Search for the cell housing the specified text and yield its [X, Y] center coordinate. 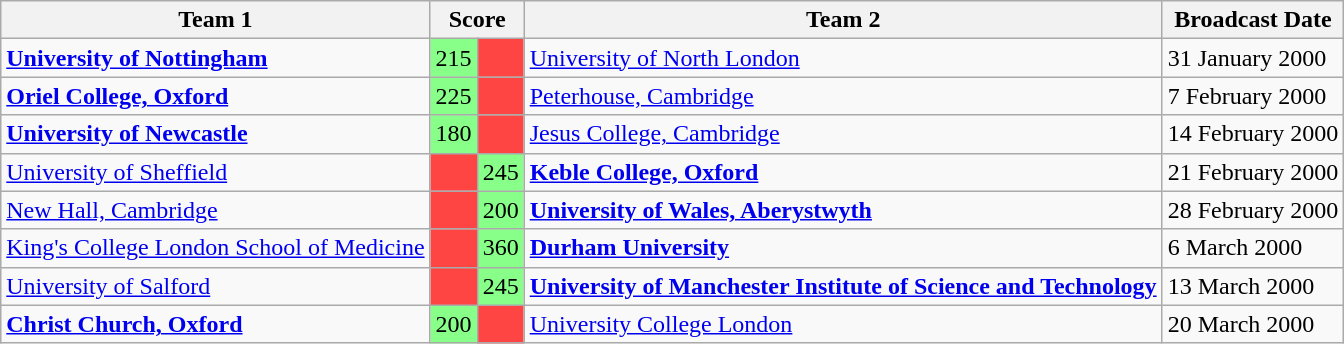
University of Nottingham [216, 58]
20 March 2000 [1253, 324]
14 February 2000 [1253, 134]
Peterhouse, Cambridge [843, 96]
University College London [843, 324]
Oriel College, Oxford [216, 96]
31 January 2000 [1253, 58]
180 [454, 134]
21 February 2000 [1253, 172]
University of Wales, Aberystwyth [843, 210]
Keble College, Oxford [843, 172]
13 March 2000 [1253, 286]
University of Sheffield [216, 172]
225 [454, 96]
Team 2 [843, 20]
360 [500, 248]
Durham University [843, 248]
King's College London School of Medicine [216, 248]
University of Newcastle [216, 134]
Christ Church, Oxford [216, 324]
6 March 2000 [1253, 248]
University of North London [843, 58]
University of Salford [216, 286]
New Hall, Cambridge [216, 210]
Team 1 [216, 20]
University of Manchester Institute of Science and Technology [843, 286]
215 [454, 58]
7 February 2000 [1253, 96]
Score [477, 20]
28 February 2000 [1253, 210]
Jesus College, Cambridge [843, 134]
Broadcast Date [1253, 20]
